Extract the [x, y] coordinate from the center of the cell holding the provided text.  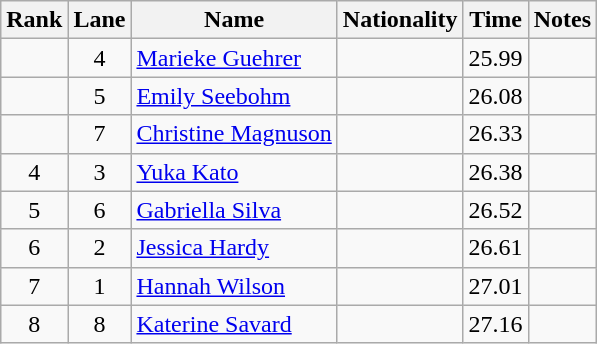
Notes [562, 20]
27.16 [496, 324]
26.08 [496, 96]
26.52 [496, 210]
1 [100, 286]
Nationality [400, 20]
Rank [34, 20]
Time [496, 20]
Lane [100, 20]
26.38 [496, 172]
Katerine Savard [234, 324]
27.01 [496, 286]
2 [100, 248]
Emily Seebohm [234, 96]
26.33 [496, 134]
Name [234, 20]
3 [100, 172]
Hannah Wilson [234, 286]
25.99 [496, 58]
Jessica Hardy [234, 248]
Yuka Kato [234, 172]
26.61 [496, 248]
Gabriella Silva [234, 210]
Christine Magnuson [234, 134]
Marieke Guehrer [234, 58]
